Return [x, y] of the center of cell containing provided text 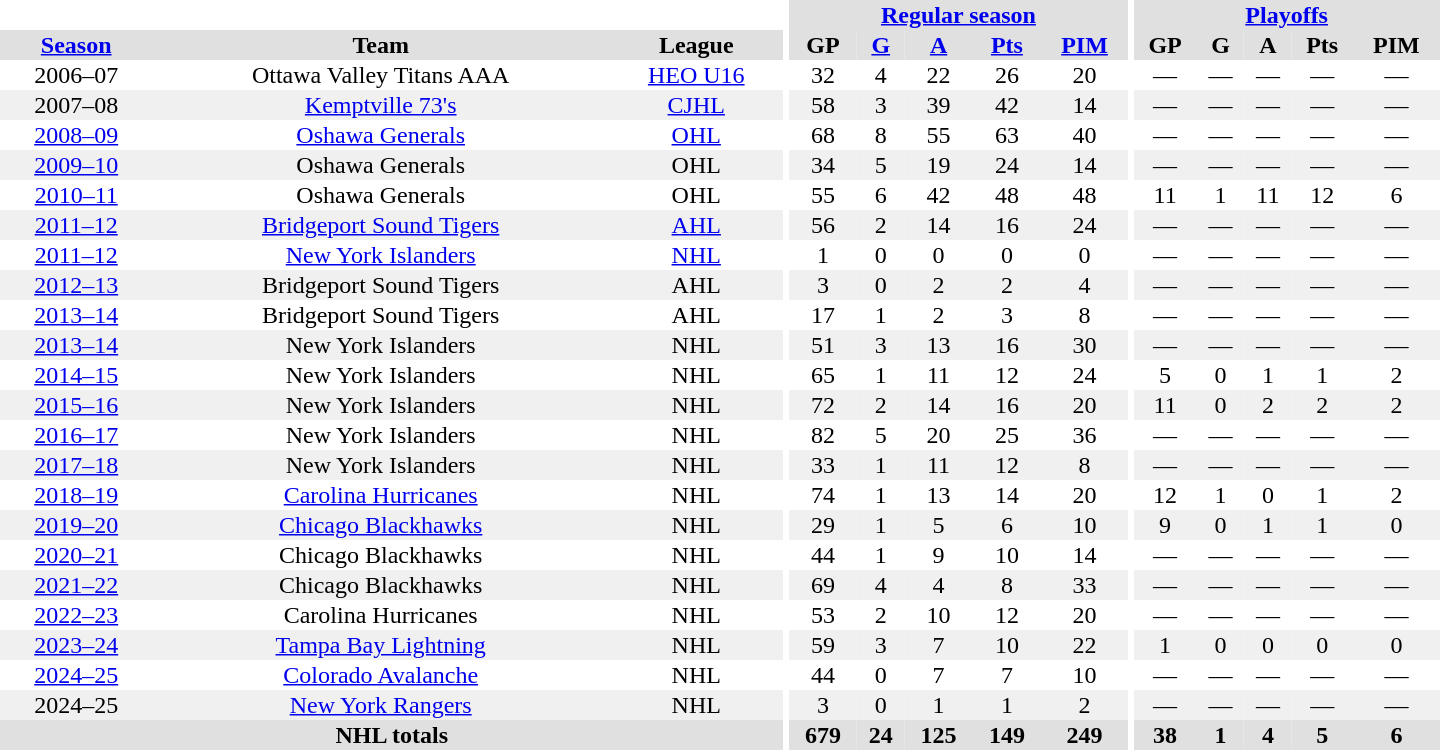
74 [823, 495]
NHL totals [392, 735]
2017–18 [76, 465]
34 [823, 165]
25 [1007, 435]
League [696, 45]
2008–09 [76, 135]
HEO U16 [696, 75]
51 [823, 345]
56 [823, 225]
2018–19 [76, 495]
82 [823, 435]
38 [1165, 735]
2014–15 [76, 375]
53 [823, 615]
19 [938, 165]
2020–21 [76, 555]
32 [823, 75]
26 [1007, 75]
29 [823, 525]
36 [1084, 435]
63 [1007, 135]
Kemptville 73's [380, 105]
2019–20 [76, 525]
2009–10 [76, 165]
39 [938, 105]
30 [1084, 345]
249 [1084, 735]
2006–07 [76, 75]
CJHL [696, 105]
149 [1007, 735]
2021–22 [76, 585]
Colorado Avalanche [380, 675]
58 [823, 105]
2015–16 [76, 405]
Regular season [958, 15]
69 [823, 585]
2022–23 [76, 615]
Team [380, 45]
New York Rangers [380, 705]
2012–13 [76, 285]
59 [823, 645]
65 [823, 375]
Tampa Bay Lightning [380, 645]
679 [823, 735]
17 [823, 315]
2007–08 [76, 105]
2016–17 [76, 435]
Season [76, 45]
Playoffs [1286, 15]
2023–24 [76, 645]
Ottawa Valley Titans AAA [380, 75]
2010–11 [76, 195]
40 [1084, 135]
125 [938, 735]
68 [823, 135]
72 [823, 405]
